Return (x, y) of the center of cell containing provided text 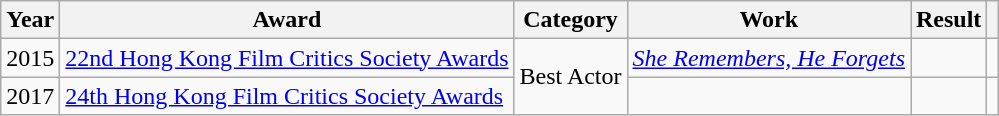
2015 (30, 58)
24th Hong Kong Film Critics Society Awards (287, 96)
Work (768, 20)
Award (287, 20)
22nd Hong Kong Film Critics Society Awards (287, 58)
Category (570, 20)
Best Actor (570, 77)
She Remembers, He Forgets (768, 58)
Year (30, 20)
2017 (30, 96)
Result (948, 20)
